Return the [x, y] coordinate for the center point of the cell that contains the specified text.  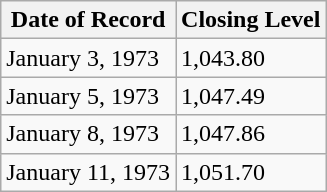
January 11, 1973 [88, 172]
1,047.86 [251, 134]
1,043.80 [251, 58]
January 5, 1973 [88, 96]
January 8, 1973 [88, 134]
1,047.49 [251, 96]
1,051.70 [251, 172]
January 3, 1973 [88, 58]
Closing Level [251, 20]
Date of Record [88, 20]
